Find where the given text appears and provide that cell's center as (X, Y) coordinate. 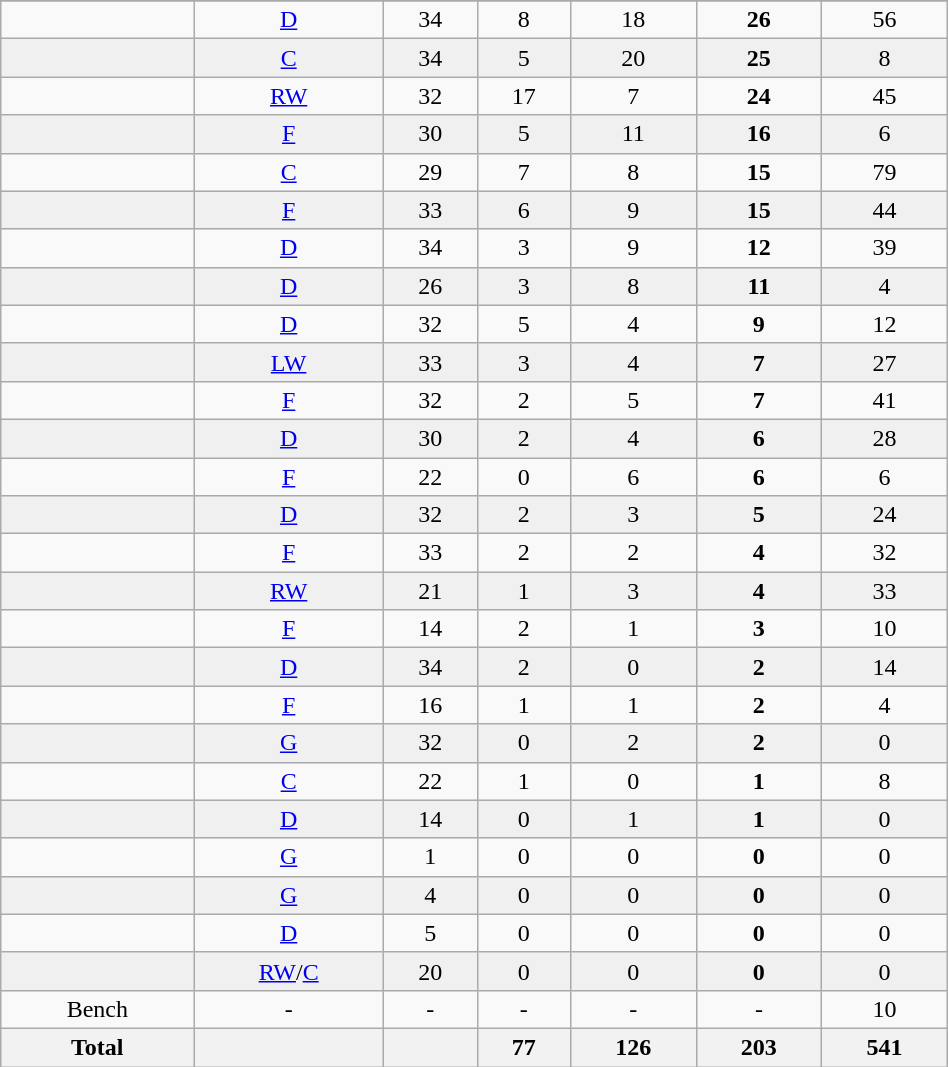
203 (759, 1047)
77 (524, 1047)
RW/C (289, 971)
25 (759, 58)
18 (634, 20)
541 (885, 1047)
126 (634, 1047)
28 (885, 438)
44 (885, 210)
45 (885, 96)
29 (430, 172)
41 (885, 400)
56 (885, 20)
21 (430, 591)
Total (98, 1047)
Bench (98, 1009)
39 (885, 248)
17 (524, 96)
27 (885, 362)
LW (289, 362)
79 (885, 172)
